Return the [X, Y] coordinate for the center point of the cell that contains the specified text.  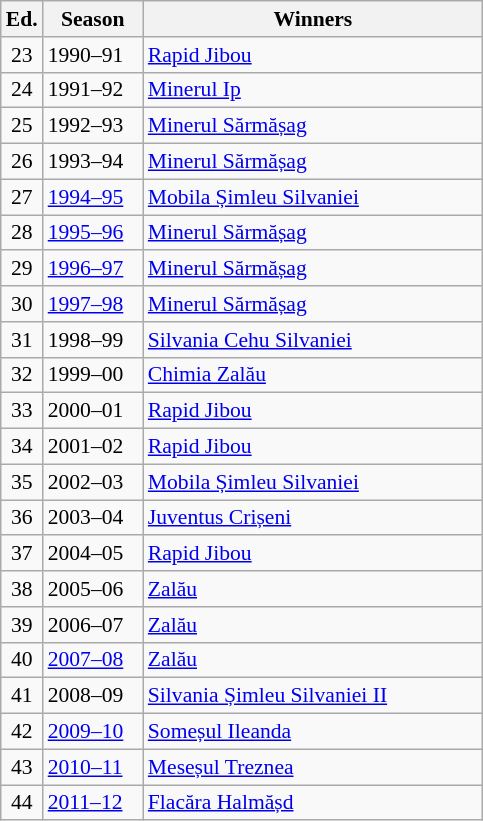
1993–94 [93, 162]
28 [22, 233]
43 [22, 767]
2006–07 [93, 625]
1996–97 [93, 269]
1990–91 [93, 55]
1999–00 [93, 375]
2005–06 [93, 589]
37 [22, 554]
1994–95 [93, 197]
23 [22, 55]
38 [22, 589]
1998–99 [93, 340]
26 [22, 162]
2009–10 [93, 732]
Season [93, 19]
39 [22, 625]
2002–03 [93, 482]
27 [22, 197]
40 [22, 660]
1995–96 [93, 233]
Silvania Șimleu Silvaniei II [313, 696]
34 [22, 447]
Minerul Ip [313, 90]
Ed. [22, 19]
33 [22, 411]
30 [22, 304]
36 [22, 518]
41 [22, 696]
2007–08 [93, 660]
Silvania Cehu Silvaniei [313, 340]
2001–02 [93, 447]
2003–04 [93, 518]
1997–98 [93, 304]
32 [22, 375]
Flacăra Halmășd [313, 803]
Meseșul Treznea [313, 767]
44 [22, 803]
1991–92 [93, 90]
25 [22, 126]
2004–05 [93, 554]
29 [22, 269]
42 [22, 732]
2000–01 [93, 411]
Winners [313, 19]
2010–11 [93, 767]
2011–12 [93, 803]
35 [22, 482]
Juventus Crișeni [313, 518]
31 [22, 340]
1992–93 [93, 126]
Chimia Zalău [313, 375]
Someșul Ileanda [313, 732]
24 [22, 90]
2008–09 [93, 696]
